Locate the cell with the specified text and output its [x, y] center coordinate. 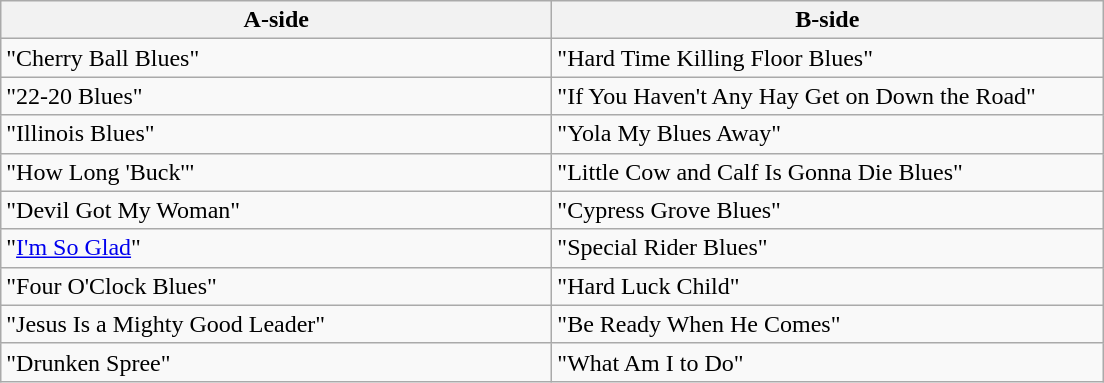
"Jesus Is a Mighty Good Leader" [276, 324]
"Cherry Ball Blues" [276, 58]
"I'm So Glad" [276, 248]
"Drunken Spree" [276, 362]
B-side [828, 20]
A-side [276, 20]
"If You Haven't Any Hay Get on Down the Road" [828, 96]
"Devil Got My Woman" [276, 210]
"Hard Time Killing Floor Blues" [828, 58]
"Cypress Grove Blues" [828, 210]
"Yola My Blues Away" [828, 134]
"Little Cow and Calf Is Gonna Die Blues" [828, 172]
"Hard Luck Child" [828, 286]
"Special Rider Blues" [828, 248]
"Be Ready When He Comes" [828, 324]
"22-20 Blues" [276, 96]
"Four O'Clock Blues" [276, 286]
"What Am I to Do" [828, 362]
"Illinois Blues" [276, 134]
"How Long 'Buck'" [276, 172]
